Detect which cell encompasses the target text, then output its [x, y] center coordinate. 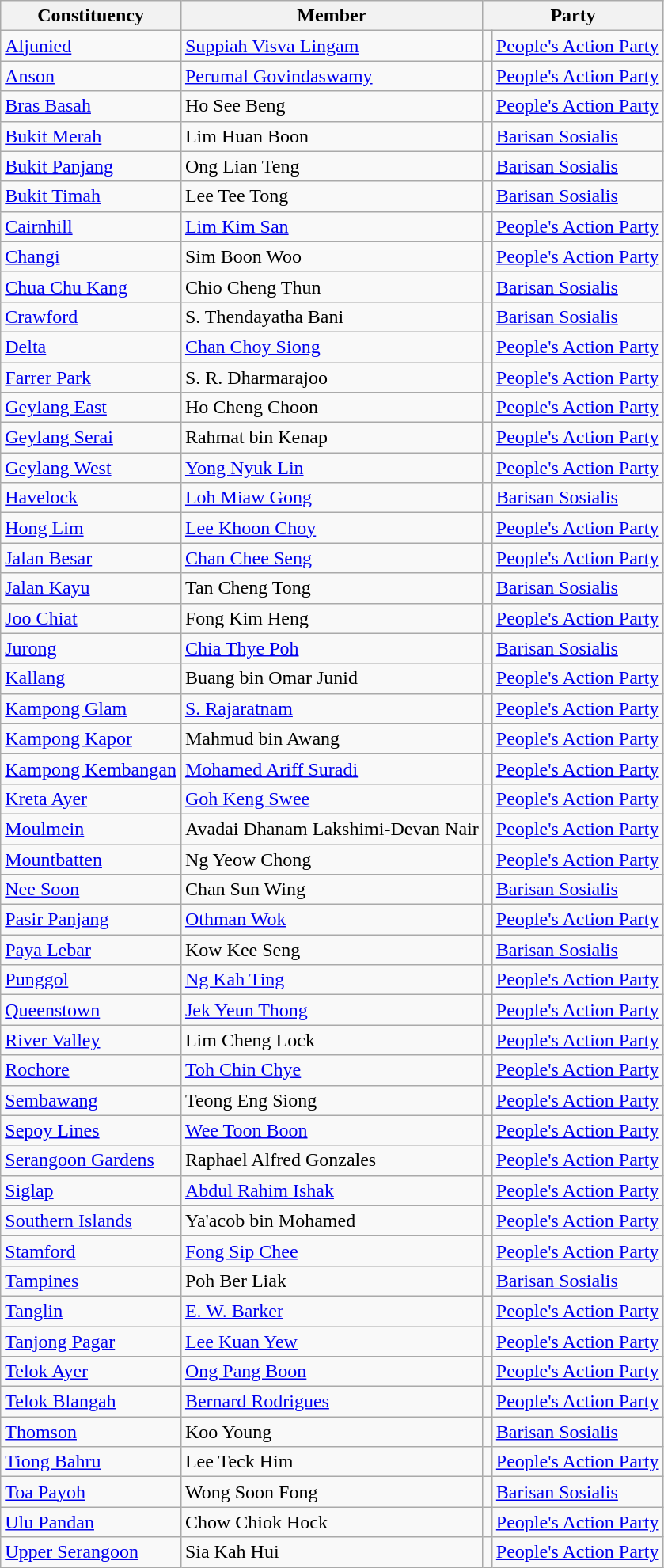
Ulu Pandan [91, 1522]
S. Thendayatha Bani [332, 317]
Stamford [91, 1251]
Kreta Ayer [91, 799]
Wee Toon Boon [332, 1130]
Sembawang [91, 1100]
Sim Boon Woo [332, 256]
Geylang East [91, 408]
Othman Wok [332, 920]
Party [573, 16]
Bras Basah [91, 106]
Farrer Park [91, 378]
Tiong Bahru [91, 1462]
Anson [91, 76]
Raphael Alfred Gonzales [332, 1160]
Jalan Besar [91, 558]
Avadai Dhanam Lakshimi-Devan Nair [332, 829]
Pasir Panjang [91, 920]
Ong Lian Teng [332, 166]
Ong Pang Boon [332, 1372]
Telok Blangah [91, 1402]
Geylang West [91, 468]
Changi [91, 256]
Poh Ber Liak [332, 1281]
Chio Cheng Thun [332, 287]
Tanjong Pagar [91, 1342]
Goh Keng Swee [332, 799]
Kampong Glam [91, 708]
Moulmein [91, 829]
Bukit Panjang [91, 166]
Jek Yeun Thong [332, 1010]
Yong Nyuk Lin [332, 468]
Abdul Rahim Ishak [332, 1190]
Ng Kah Ting [332, 980]
Lee Teck Him [332, 1462]
Rochore [91, 1070]
S. R. Dharmarajoo [332, 378]
Toh Chin Chye [332, 1070]
Sepoy Lines [91, 1130]
Kampong Kapor [91, 738]
Crawford [91, 317]
Lim Cheng Lock [332, 1040]
Serangoon Gardens [91, 1160]
River Valley [91, 1040]
Chua Chu Kang [91, 287]
Jurong [91, 648]
Queenstown [91, 1010]
E. W. Barker [332, 1311]
Geylang Serai [91, 438]
Bukit Timah [91, 196]
Mahmud bin Awang [332, 738]
Kampong Kembangan [91, 769]
Tan Cheng Tong [332, 588]
Chan Choy Siong [332, 347]
Jalan Kayu [91, 588]
Lim Kim San [332, 226]
Ho See Beng [332, 106]
Punggol [91, 980]
S. Rajaratnam [332, 708]
Rahmat bin Kenap [332, 438]
Perumal Govindaswamy [332, 76]
Chia Thye Poh [332, 648]
Southern Islands [91, 1221]
Constituency [91, 16]
Ya'acob bin Mohamed [332, 1221]
Tanglin [91, 1311]
Kow Kee Seng [332, 950]
Loh Miaw Gong [332, 498]
Koo Young [332, 1432]
Havelock [91, 498]
Sia Kah Hui [332, 1552]
Fong Sip Chee [332, 1251]
Aljunied [91, 46]
Mountbatten [91, 859]
Joo Chiat [91, 618]
Ng Yeow Chong [332, 859]
Chow Chiok Hock [332, 1522]
Kallang [91, 678]
Bukit Merah [91, 136]
Lee Tee Tong [332, 196]
Nee Soon [91, 890]
Cairnhill [91, 226]
Tampines [91, 1281]
Bernard Rodrigues [332, 1402]
Buang bin Omar Junid [332, 678]
Delta [91, 347]
Chan Sun Wing [332, 890]
Wong Soon Fong [332, 1492]
Telok Ayer [91, 1372]
Member [332, 16]
Lee Kuan Yew [332, 1342]
Fong Kim Heng [332, 618]
Siglap [91, 1190]
Upper Serangoon [91, 1552]
Chan Chee Seng [332, 558]
Ho Cheng Choon [332, 408]
Paya Lebar [91, 950]
Suppiah Visva Lingam [332, 46]
Thomson [91, 1432]
Lee Khoon Choy [332, 528]
Lim Huan Boon [332, 136]
Mohamed Ariff Suradi [332, 769]
Hong Lim [91, 528]
Toa Payoh [91, 1492]
Teong Eng Siong [332, 1100]
